Scan for the cell matching the given text and deliver its (X, Y) coordinate at center. 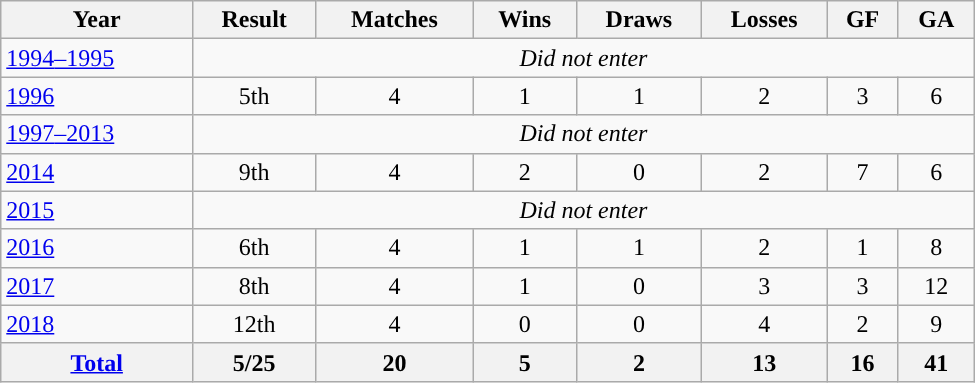
2018 (97, 324)
2017 (97, 286)
2014 (97, 172)
GA (936, 20)
12th (254, 324)
Losses (764, 20)
5th (254, 96)
12 (936, 286)
8 (936, 248)
Matches (394, 20)
5/25 (254, 362)
Draws (638, 20)
1997–2013 (97, 134)
2015 (97, 210)
13 (764, 362)
1996 (97, 96)
8th (254, 286)
20 (394, 362)
5 (524, 362)
Wins (524, 20)
Result (254, 20)
GF (863, 20)
1994–1995 (97, 58)
9th (254, 172)
Year (97, 20)
6th (254, 248)
Total (97, 362)
16 (863, 362)
2016 (97, 248)
41 (936, 362)
9 (936, 324)
7 (863, 172)
